Locate the cell with the specified text and output its (X, Y) center coordinate. 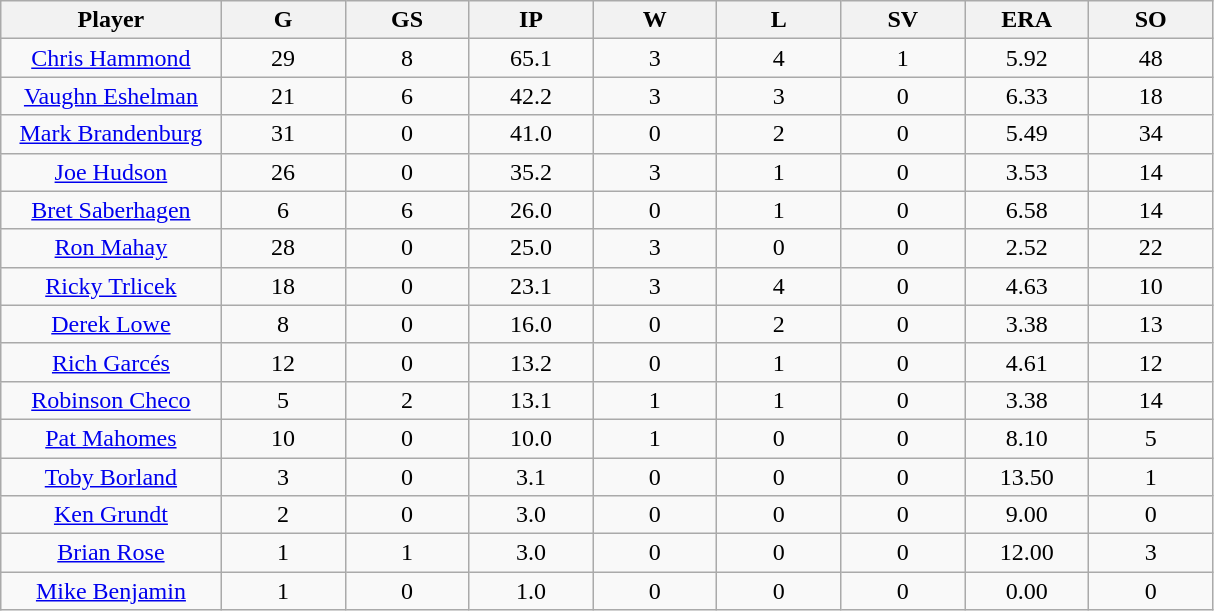
Ron Mahay (111, 248)
26 (283, 172)
Vaughn Eshelman (111, 96)
5.92 (1027, 58)
25.0 (531, 248)
2.52 (1027, 248)
Joe Hudson (111, 172)
13.2 (531, 362)
W (655, 20)
Brian Rose (111, 553)
6.58 (1027, 210)
Mark Brandenburg (111, 134)
Chris Hammond (111, 58)
5.49 (1027, 134)
ERA (1027, 20)
26.0 (531, 210)
28 (283, 248)
4.61 (1027, 362)
22 (1151, 248)
SV (903, 20)
Pat Mahomes (111, 438)
41.0 (531, 134)
SO (1151, 20)
Bret Saberhagen (111, 210)
1.0 (531, 591)
13 (1151, 324)
23.1 (531, 286)
34 (1151, 134)
10.0 (531, 438)
6.33 (1027, 96)
21 (283, 96)
Mike Benjamin (111, 591)
Player (111, 20)
16.0 (531, 324)
3.53 (1027, 172)
Toby Borland (111, 477)
GS (407, 20)
12.00 (1027, 553)
Ricky Trlicek (111, 286)
42.2 (531, 96)
Robinson Checo (111, 400)
Ken Grundt (111, 515)
65.1 (531, 58)
31 (283, 134)
IP (531, 20)
9.00 (1027, 515)
29 (283, 58)
35.2 (531, 172)
13.1 (531, 400)
8.10 (1027, 438)
48 (1151, 58)
4.63 (1027, 286)
0.00 (1027, 591)
G (283, 20)
3.1 (531, 477)
Rich Garcés (111, 362)
Derek Lowe (111, 324)
L (779, 20)
13.50 (1027, 477)
